Return the (x, y) coordinate for the center point of the cell that contains the specified text.  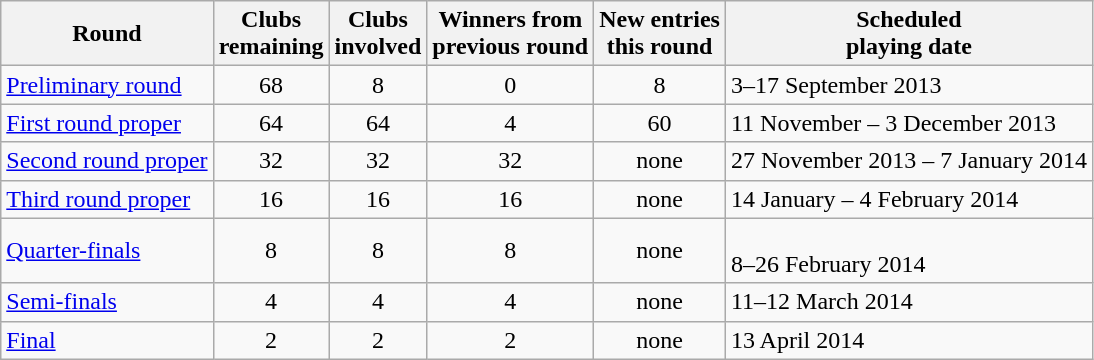
Semi-finals (107, 302)
Round (107, 34)
Final (107, 340)
68 (271, 85)
Clubsinvolved (378, 34)
Quarter-finals (107, 250)
Second round proper (107, 161)
11 November – 3 December 2013 (908, 123)
0 (510, 85)
Scheduledplaying date (908, 34)
11–12 March 2014 (908, 302)
14 January – 4 February 2014 (908, 199)
8–26 February 2014 (908, 250)
27 November 2013 – 7 January 2014 (908, 161)
Preliminary round (107, 85)
Winners fromprevious round (510, 34)
New entriesthis round (660, 34)
First round proper (107, 123)
Clubsremaining (271, 34)
13 April 2014 (908, 340)
Third round proper (107, 199)
3–17 September 2013 (908, 85)
60 (660, 123)
